Provide the [X, Y] coordinate of the cell's center where the given text is located.  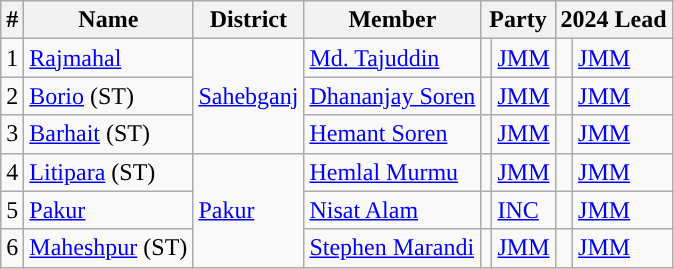
Name [108, 20]
Borio (ST) [108, 96]
Member [392, 20]
Hemlal Murmu [392, 172]
Sahebganj [248, 96]
5 [12, 210]
Md. Tajuddin [392, 58]
Nisat Alam [392, 210]
# [12, 20]
6 [12, 248]
4 [12, 172]
2 [12, 96]
Barhait (ST) [108, 134]
Hemant Soren [392, 134]
1 [12, 58]
Rajmahal [108, 58]
3 [12, 134]
2024 Lead [614, 20]
Litipara (ST) [108, 172]
District [248, 20]
Dhananjay Soren [392, 96]
INC [524, 210]
Party [518, 20]
Maheshpur (ST) [108, 248]
Stephen Marandi [392, 248]
